Scan for the cell matching the given text and deliver its [x, y] coordinate at center. 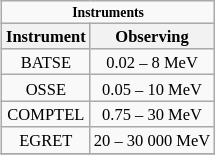
20 – 30 000 MeV [152, 140]
BATSE [46, 62]
Instruments [108, 12]
0.05 – 10 MeV [152, 88]
COMPTEL [46, 114]
Instrument [46, 36]
0.75 – 30 MeV [152, 114]
OSSE [46, 88]
0.02 – 8 MeV [152, 62]
EGRET [46, 140]
Observing [152, 36]
